Determine the (X, Y) coordinate at the center of the cell enclosing the given text.  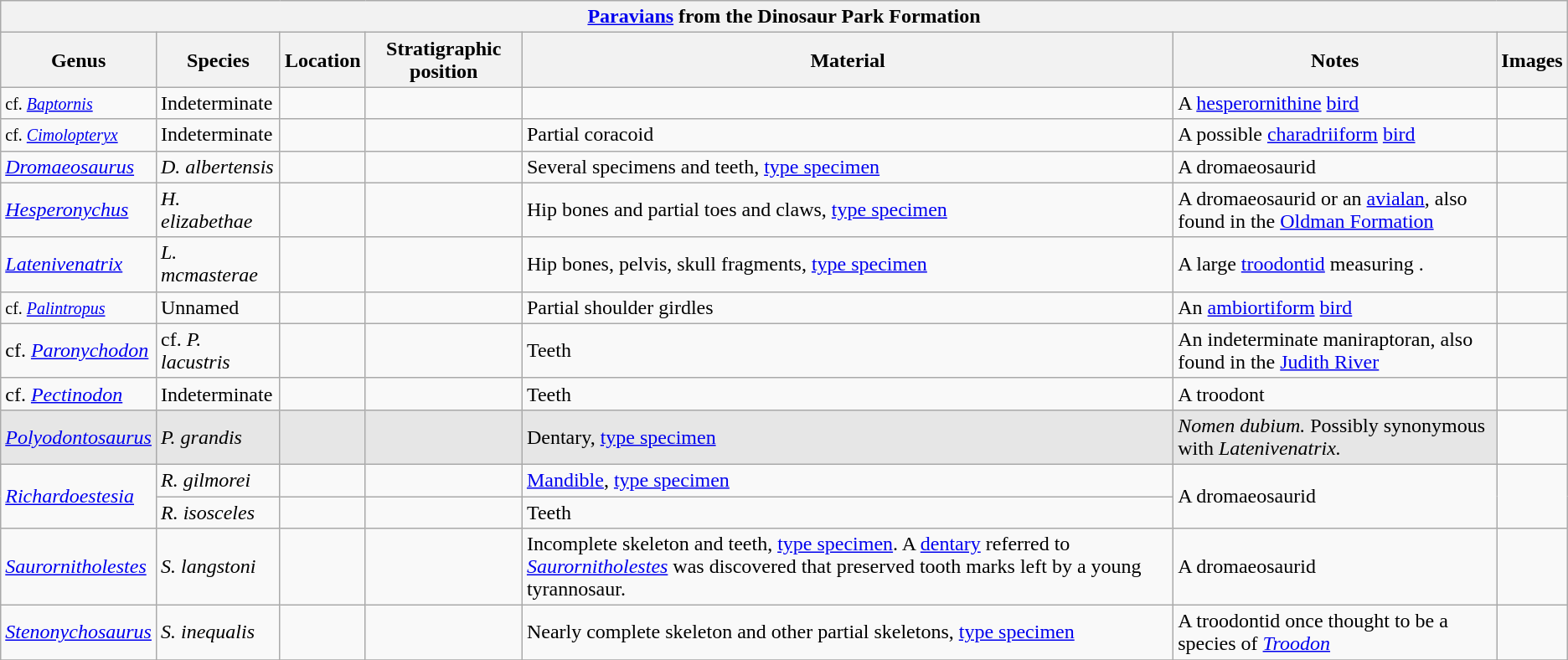
Dromaeosaurus (79, 167)
cf. Palintropus (79, 307)
Genus (79, 60)
Richardoestesia (79, 496)
L. mcmasterae (218, 265)
Nearly complete skeleton and other partial skeletons, type specimen (848, 633)
Notes (1335, 60)
An ambiortiform bird (1335, 307)
D. albertensis (218, 167)
Dentary, type specimen (848, 437)
Location (322, 60)
Unnamed (218, 307)
Images (1532, 60)
Stratigraphic position (444, 60)
Mandible, type specimen (848, 480)
Hesperonychus (79, 209)
cf. P. lacustris (218, 350)
Polyodontosaurus (79, 437)
cf. Baptornis (79, 103)
Partial shoulder girdles (848, 307)
S. inequalis (218, 633)
A large troodontid measuring . (1335, 265)
Latenivenatrix (79, 265)
cf. Cimolopteryx (79, 135)
A dromaeosaurid or an avialan, also found in the Oldman Formation (1335, 209)
S. langstoni (218, 567)
A troodontid once thought to be a species of Troodon (1335, 633)
A hesperornithine bird (1335, 103)
P. grandis (218, 437)
Nomen dubium. Possibly synonymous with Latenivenatrix. (1335, 437)
Hip bones and partial toes and claws, type specimen (848, 209)
Stenonychosaurus (79, 633)
Paravians from the Dinosaur Park Formation (784, 17)
A troodont (1335, 394)
cf. Pectinodon (79, 394)
Saurornitholestes (79, 567)
Partial coracoid (848, 135)
R. isosceles (218, 512)
Material (848, 60)
A possible charadriiform bird (1335, 135)
R. gilmorei (218, 480)
Several specimens and teeth, type specimen (848, 167)
Species (218, 60)
An indeterminate maniraptoran, also found in the Judith River (1335, 350)
Hip bones, pelvis, skull fragments, type specimen (848, 265)
H. elizabethae (218, 209)
cf. Paronychodon (79, 350)
